Output the (X, Y) coordinate of the center of the cell containing the given text.  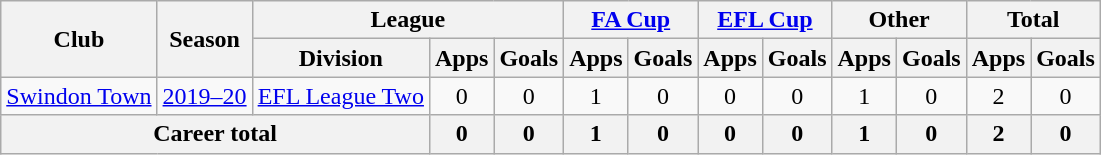
League (408, 20)
EFL Cup (765, 20)
Season (204, 39)
Other (899, 20)
Career total (216, 134)
Total (1033, 20)
FA Cup (631, 20)
Club (79, 39)
2019–20 (204, 96)
Division (340, 58)
Swindon Town (79, 96)
EFL League Two (340, 96)
